Pinpoint the cell where the given text exists, returning its (X, Y) midpoint coordinate. 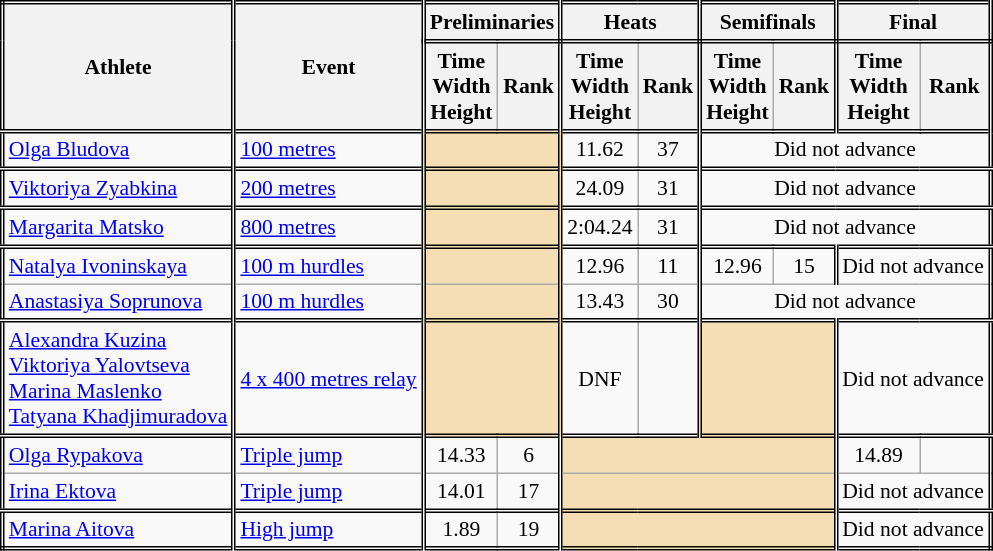
11.62 (600, 150)
Anastasiya Soprunova (118, 302)
Margarita Matsko (118, 228)
13.43 (600, 302)
19 (530, 530)
37 (669, 150)
Olga Rypakova (118, 454)
1.89 (460, 530)
Preliminaries (492, 22)
14.33 (460, 454)
200 metres (328, 190)
Heats (630, 22)
Marina Aitova (118, 530)
Olga Bludova (118, 150)
2:04.24 (600, 228)
DNF (600, 378)
17 (530, 492)
14.01 (460, 492)
Final (914, 22)
30 (669, 302)
Event (328, 67)
6 (530, 454)
High jump (328, 530)
Irina Ektova (118, 492)
Viktoriya Zyabkina (118, 190)
4 x 400 metres relay (328, 378)
Natalya Ivoninskaya (118, 266)
Semifinals (768, 22)
15 (805, 266)
24.09 (600, 190)
11 (669, 266)
Athlete (118, 67)
100 metres (328, 150)
14.89 (878, 454)
800 metres (328, 228)
Alexandra KuzinaViktoriya YalovtsevaMarina MaslenkoTatyana Khadjimuradova (118, 378)
